Identify which cell holds the provided text, then report its (X, Y) central coordinate. 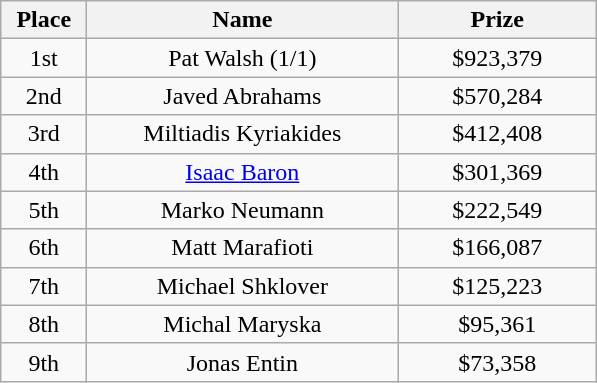
$125,223 (498, 286)
$95,361 (498, 324)
9th (44, 362)
$73,358 (498, 362)
8th (44, 324)
Name (242, 20)
$570,284 (498, 96)
Pat Walsh (1/1) (242, 58)
Michal Maryska (242, 324)
$166,087 (498, 248)
Michael Shklover (242, 286)
1st (44, 58)
Matt Marafioti (242, 248)
Marko Neumann (242, 210)
$923,379 (498, 58)
Isaac Baron (242, 172)
7th (44, 286)
Javed Abrahams (242, 96)
2nd (44, 96)
$222,549 (498, 210)
6th (44, 248)
$301,369 (498, 172)
Prize (498, 20)
Jonas Entin (242, 362)
$412,408 (498, 134)
Place (44, 20)
5th (44, 210)
Miltiadis Kyriakides (242, 134)
3rd (44, 134)
4th (44, 172)
